Return the [X, Y] coordinate for the center point of the cell that contains the specified text.  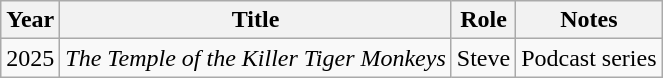
Year [30, 20]
The Temple of the Killer Tiger Monkeys [256, 58]
Notes [589, 20]
Steve [483, 58]
Role [483, 20]
Title [256, 20]
2025 [30, 58]
Podcast series [589, 58]
